Identify which cell holds the provided text, then report its [X, Y] central coordinate. 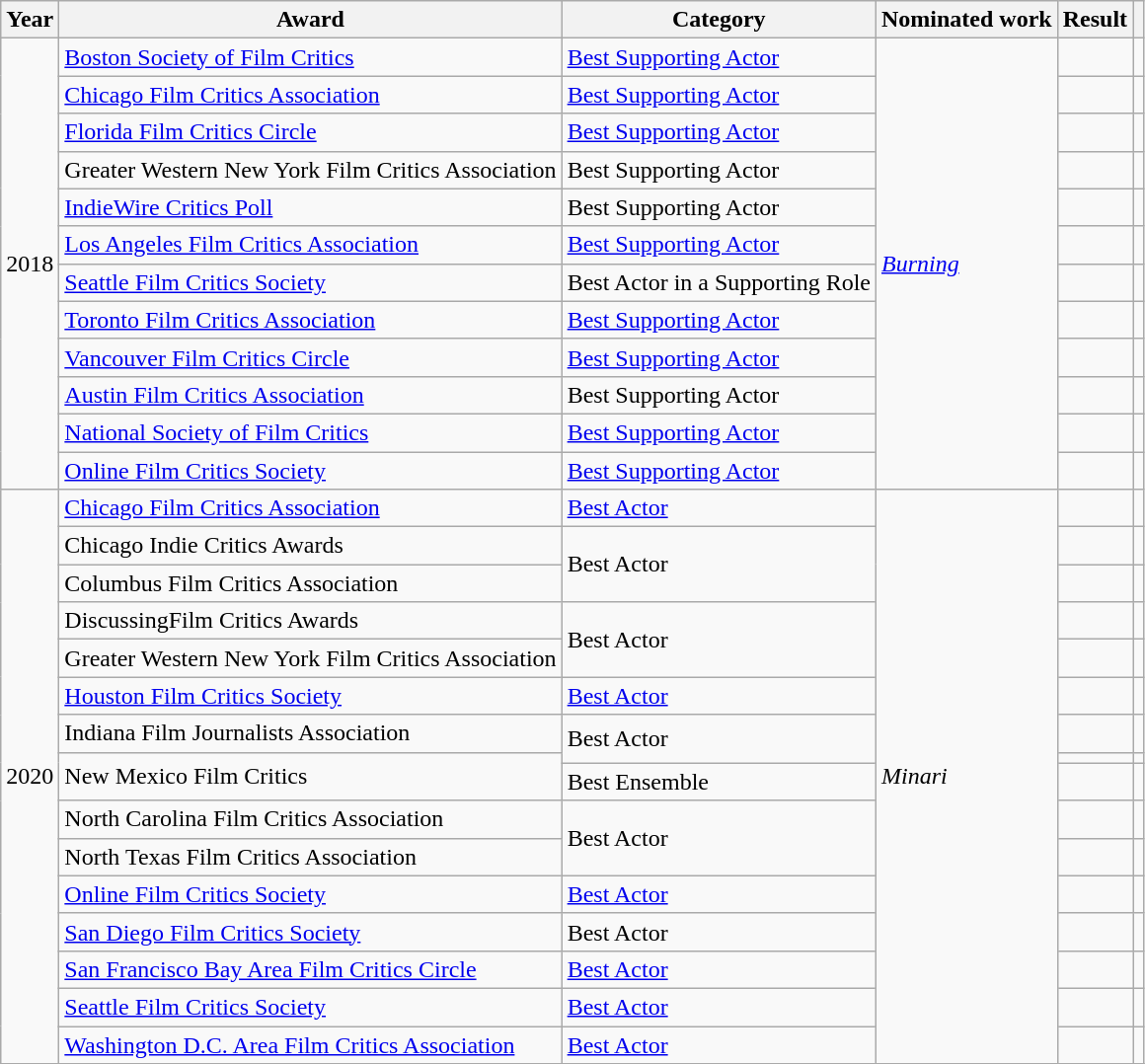
Year [30, 20]
Los Angeles Film Critics Association [310, 245]
Nominated work [966, 20]
Award [310, 20]
National Society of Film Critics [310, 432]
Columbus Film Critics Association [310, 583]
Minari [966, 777]
2020 [30, 777]
Toronto Film Critics Association [310, 320]
Result [1095, 20]
2018 [30, 265]
New Mexico Film Critics [310, 776]
DiscussingFilm Critics Awards [310, 621]
San Diego Film Critics Society [310, 932]
Florida Film Critics Circle [310, 132]
Houston Film Critics Society [310, 696]
Boston Society of Film Critics [310, 57]
IndieWire Critics Poll [310, 207]
Austin Film Critics Association [310, 395]
Indiana Film Journalists Association [310, 733]
Washington D.C. Area Film Critics Association [310, 1045]
North Carolina Film Critics Association [310, 819]
San Francisco Bay Area Film Critics Circle [310, 969]
Burning [966, 265]
Best Actor in a Supporting Role [719, 282]
Category [719, 20]
Chicago Indie Critics Awards [310, 546]
North Texas Film Critics Association [310, 857]
Vancouver Film Critics Circle [310, 357]
Best Ensemble [719, 782]
